Determine the (x, y) coordinate at the center of the cell enclosing the given text.  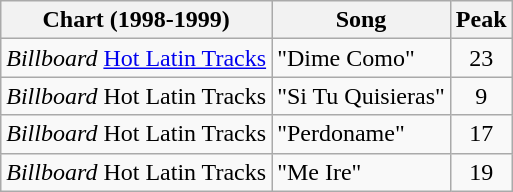
23 (481, 58)
Song (362, 20)
19 (481, 172)
"Perdoname" (362, 134)
"Dime Como" (362, 58)
Peak (481, 20)
Chart (1998-1999) (136, 20)
9 (481, 96)
17 (481, 134)
"Me Ire" (362, 172)
"Si Tu Quisieras" (362, 96)
